Provide the (x, y) coordinate of the cell's center where the given text is located.  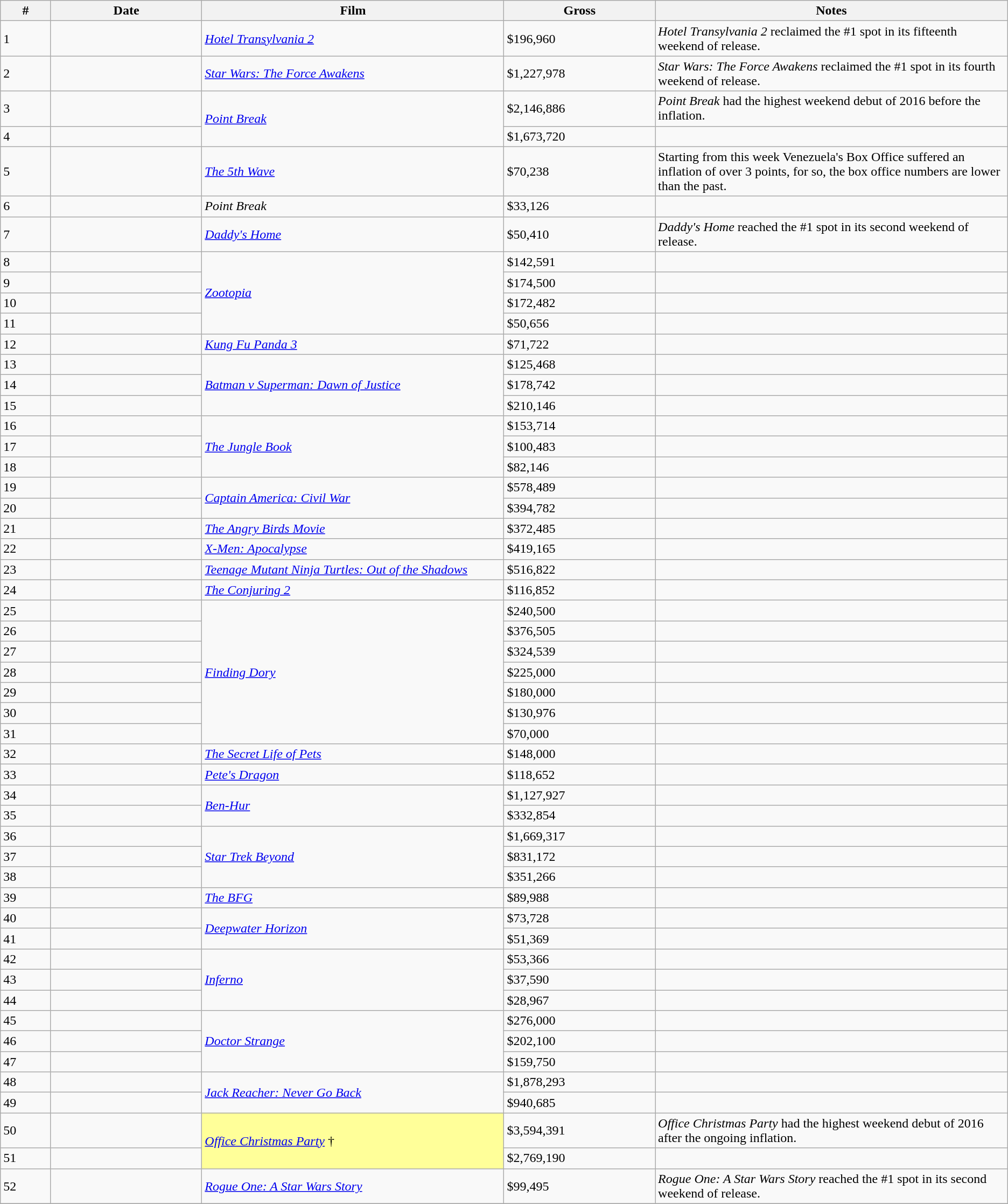
Teenage Mutant Ninja Turtles: Out of the Shadows (353, 569)
4 (26, 136)
21 (26, 528)
Film (353, 11)
$210,146 (579, 406)
$100,483 (579, 447)
$332,854 (579, 816)
Office Christmas Party † (353, 1141)
37 (26, 857)
34 (26, 795)
$419,165 (579, 549)
$70,000 (579, 734)
$118,652 (579, 775)
14 (26, 385)
The Angry Birds Movie (353, 528)
$37,590 (579, 979)
Gross (579, 11)
39 (26, 897)
38 (26, 877)
$53,366 (579, 959)
$130,976 (579, 713)
1 (26, 39)
5 (26, 171)
32 (26, 754)
17 (26, 447)
Rogue One: A Star Wars Story (353, 1186)
22 (26, 549)
47 (26, 1062)
$1,127,927 (579, 795)
Doctor Strange (353, 1041)
Inferno (353, 979)
$148,000 (579, 754)
$578,489 (579, 488)
Batman v Superman: Dawn of Justice (353, 385)
42 (26, 959)
Kung Fu Panda 3 (353, 344)
9 (26, 282)
Starting from this week Venezuela's Box Office suffered an inflation of over 3 points, for so, the box office numbers are lower than the past. (831, 171)
$324,539 (579, 651)
$372,485 (579, 528)
$153,714 (579, 426)
Zootopia (353, 293)
$82,146 (579, 467)
$516,822 (579, 569)
The BFG (353, 897)
48 (26, 1082)
Hotel Transylvania 2 reclaimed the #1 spot in its fifteenth weekend of release. (831, 39)
10 (26, 303)
$3,594,391 (579, 1130)
$202,100 (579, 1041)
16 (26, 426)
51 (26, 1158)
Rogue One: A Star Wars Story reached the #1 spot in its second weekend of release. (831, 1186)
Ben-Hur (353, 805)
$178,742 (579, 385)
8 (26, 262)
13 (26, 365)
$99,495 (579, 1186)
3 (26, 109)
$394,782 (579, 508)
15 (26, 406)
$159,750 (579, 1062)
$73,728 (579, 918)
$276,000 (579, 1021)
$125,468 (579, 365)
$142,591 (579, 262)
44 (26, 1000)
30 (26, 713)
$240,500 (579, 610)
$351,266 (579, 877)
$831,172 (579, 857)
27 (26, 651)
$50,410 (579, 234)
$50,656 (579, 323)
Notes (831, 11)
$2,769,190 (579, 1158)
23 (26, 569)
25 (26, 610)
Finding Dory (353, 672)
$1,673,720 (579, 136)
31 (26, 734)
$180,000 (579, 693)
$2,146,886 (579, 109)
Star Trek Beyond (353, 857)
Star Wars: The Force Awakens (353, 73)
Pete's Dragon (353, 775)
Date (126, 11)
12 (26, 344)
52 (26, 1186)
Daddy's Home reached the #1 spot in its second weekend of release. (831, 234)
$376,505 (579, 631)
Deepwater Horizon (353, 928)
# (26, 11)
Daddy's Home (353, 234)
$225,000 (579, 672)
49 (26, 1103)
$33,126 (579, 206)
Office Christmas Party had the highest weekend debut of 2016 after the ongoing inflation. (831, 1130)
Star Wars: The Force Awakens reclaimed the #1 spot in its fourth weekend of release. (831, 73)
36 (26, 836)
$89,988 (579, 897)
18 (26, 467)
Point Break had the highest weekend debut of 2016 before the inflation. (831, 109)
X-Men: Apocalypse (353, 549)
28 (26, 672)
46 (26, 1041)
2 (26, 73)
$1,878,293 (579, 1082)
The Secret Life of Pets (353, 754)
26 (26, 631)
The Conjuring 2 (353, 590)
50 (26, 1130)
7 (26, 234)
19 (26, 488)
Jack Reacher: Never Go Back (353, 1092)
$70,238 (579, 171)
$116,852 (579, 590)
43 (26, 979)
The 5th Wave (353, 171)
$1,227,978 (579, 73)
33 (26, 775)
$28,967 (579, 1000)
$71,722 (579, 344)
Hotel Transylvania 2 (353, 39)
45 (26, 1021)
$174,500 (579, 282)
$1,669,317 (579, 836)
11 (26, 323)
40 (26, 918)
35 (26, 816)
41 (26, 938)
6 (26, 206)
$196,960 (579, 39)
$940,685 (579, 1103)
The Jungle Book (353, 447)
$172,482 (579, 303)
24 (26, 590)
29 (26, 693)
$51,369 (579, 938)
20 (26, 508)
Captain America: Civil War (353, 498)
